From the cell containing the given text, extract its center point as [X, Y] coordinate. 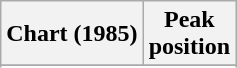
Chart (1985) [72, 34]
Peakposition [189, 34]
